Provide the (x, y) coordinate of the cell's center where the given text is located.  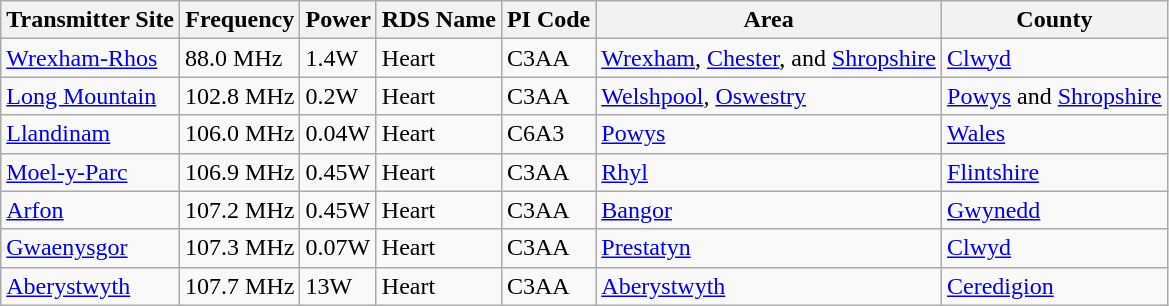
Wrexham-Rhos (90, 58)
Moel-y-Parc (90, 172)
Frequency (240, 20)
RDS Name (438, 20)
106.0 MHz (240, 134)
Prestatyn (769, 248)
Bangor (769, 210)
0.2W (338, 96)
Gwynedd (1055, 210)
88.0 MHz (240, 58)
102.8 MHz (240, 96)
Ceredigion (1055, 286)
0.07W (338, 248)
County (1055, 20)
0.04W (338, 134)
Llandinam (90, 134)
Powys (769, 134)
Power (338, 20)
Flintshire (1055, 172)
Wrexham, Chester, and Shropshire (769, 58)
Rhyl (769, 172)
107.7 MHz (240, 286)
Arfon (90, 210)
Area (769, 20)
13W (338, 286)
Wales (1055, 134)
Long Mountain (90, 96)
C6A3 (548, 134)
1.4W (338, 58)
107.2 MHz (240, 210)
Welshpool, Oswestry (769, 96)
Transmitter Site (90, 20)
Powys and Shropshire (1055, 96)
107.3 MHz (240, 248)
Gwaenysgor (90, 248)
PI Code (548, 20)
106.9 MHz (240, 172)
